Identify which cell holds the provided text, then report its [x, y] central coordinate. 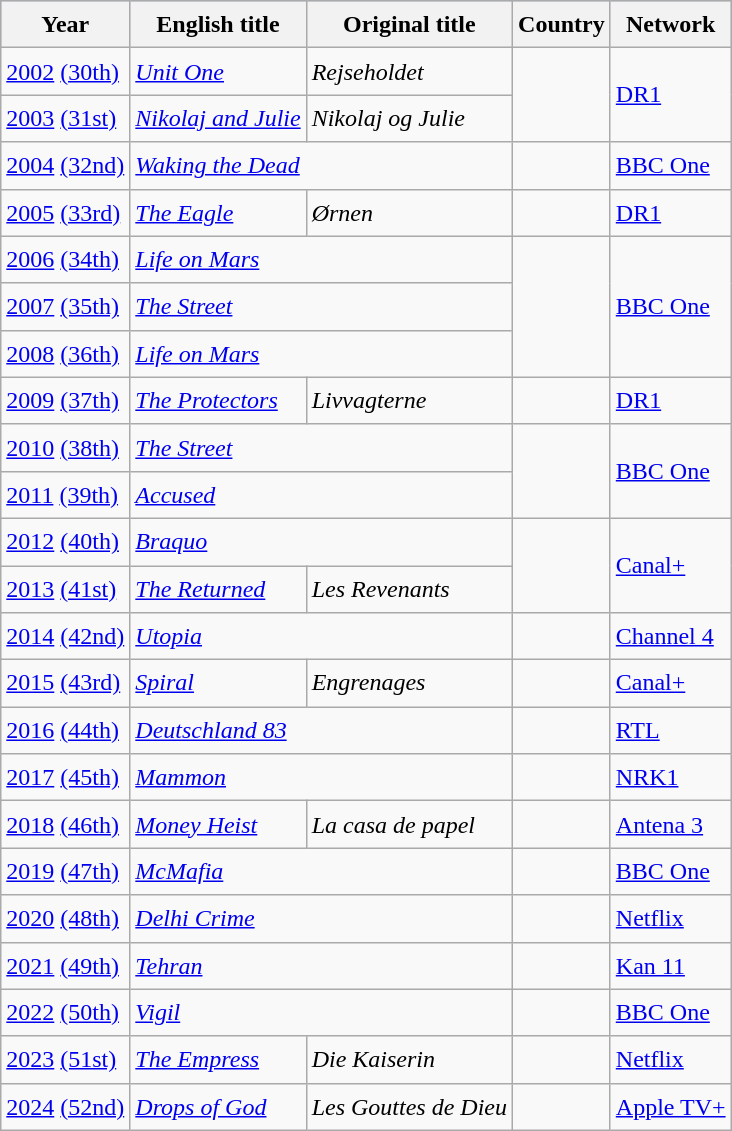
Antena 3 [670, 824]
McMafia [322, 872]
Les Gouttes de Dieu [409, 1106]
Deutschland 83 [322, 730]
2018 (46th) [66, 824]
Delhi Crime [322, 918]
2007 (35th) [66, 306]
2013 (41st) [66, 590]
2024 (52nd) [66, 1106]
Vigil [322, 1012]
2017 (45th) [66, 778]
Channel 4 [670, 636]
Year [66, 24]
2003 (31st) [66, 118]
2012 (40th) [66, 542]
Livvagterne [409, 400]
2008 (36th) [66, 354]
Die Kaiserin [409, 1060]
The Eagle [218, 212]
Mammon [322, 778]
Network [670, 24]
Braquo [322, 542]
2019 (47th) [66, 872]
2014 (42nd) [66, 636]
Apple TV+ [670, 1106]
2020 (48th) [66, 918]
2010 (38th) [66, 448]
2002 (30th) [66, 72]
2023 (51st) [66, 1060]
2009 (37th) [66, 400]
Accused [322, 494]
2005 (33rd) [66, 212]
Money Heist [218, 824]
La casa de papel [409, 824]
Utopia [322, 636]
Tehran [322, 966]
The Protectors [218, 400]
2011 (39th) [66, 494]
Les Revenants [409, 590]
Engrenages [409, 684]
2021 (49th) [66, 966]
Original title [409, 24]
2016 (44th) [66, 730]
Ørnen [409, 212]
The Empress [218, 1060]
2004 (32nd) [66, 166]
Drops of God [218, 1106]
RTL [670, 730]
Kan 11 [670, 966]
Nikolaj og Julie [409, 118]
English title [218, 24]
The Returned [218, 590]
Unit One [218, 72]
2015 (43rd) [66, 684]
Country [562, 24]
2022 (50th) [66, 1012]
Waking the Dead [322, 166]
Nikolaj and Julie [218, 118]
Rejseholdet [409, 72]
NRK1 [670, 778]
Spiral [218, 684]
2006 (34th) [66, 260]
